Output the [x, y] coordinate of the center of the cell containing the given text.  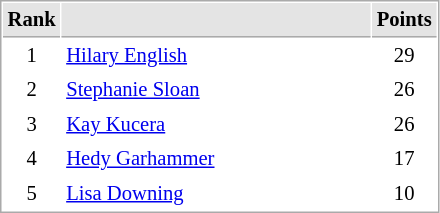
Hilary English [216, 56]
2 [32, 90]
29 [404, 56]
Points [404, 20]
17 [404, 158]
Rank [32, 20]
10 [404, 194]
Kay Kucera [216, 124]
Lisa Downing [216, 194]
5 [32, 194]
Stephanie Sloan [216, 90]
4 [32, 158]
1 [32, 56]
3 [32, 124]
Hedy Garhammer [216, 158]
